Capture the cell that displays the provided text and extract its [x, y] central coordinate. 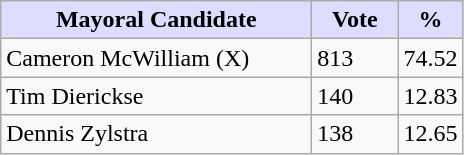
Dennis Zylstra [156, 134]
% [430, 20]
Vote [355, 20]
140 [355, 96]
813 [355, 58]
Cameron McWilliam (X) [156, 58]
Mayoral Candidate [156, 20]
12.65 [430, 134]
74.52 [430, 58]
138 [355, 134]
Tim Dierickse [156, 96]
12.83 [430, 96]
